Provide the (x, y) coordinate of the cell's center where the given text is located.  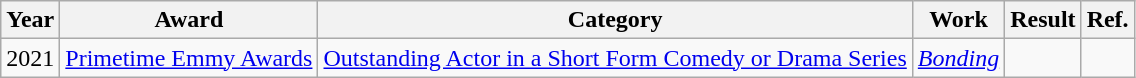
Year (30, 20)
2021 (30, 58)
Ref. (1108, 20)
Primetime Emmy Awards (189, 58)
Outstanding Actor in a Short Form Comedy or Drama Series (615, 58)
Bonding (958, 58)
Award (189, 20)
Result (1043, 20)
Work (958, 20)
Category (615, 20)
